Search for the cell housing the specified text and yield its (x, y) center coordinate. 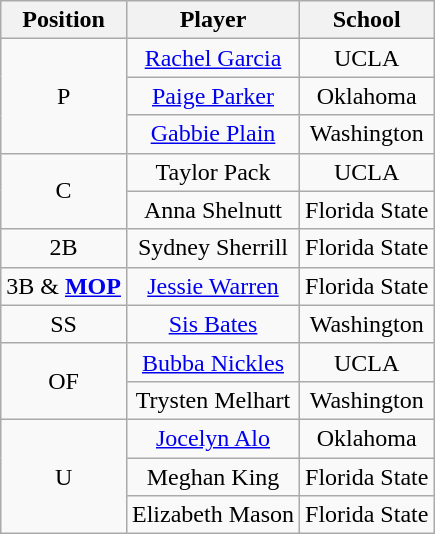
Paige Parker (212, 96)
Trysten Melhart (212, 400)
Anna Shelnutt (212, 210)
Sis Bates (212, 324)
3B & MOP (64, 286)
OF (64, 381)
Sydney Sherrill (212, 248)
2B (64, 248)
Jocelyn Alo (212, 438)
Position (64, 20)
Elizabeth Mason (212, 515)
Rachel Garcia (212, 58)
Player (212, 20)
Jessie Warren (212, 286)
Bubba Nickles (212, 362)
SS (64, 324)
School (367, 20)
Taylor Pack (212, 172)
Meghan King (212, 477)
C (64, 191)
U (64, 476)
P (64, 96)
Gabbie Plain (212, 134)
